Extract the [X, Y] coordinate from the center of the cell holding the provided text.  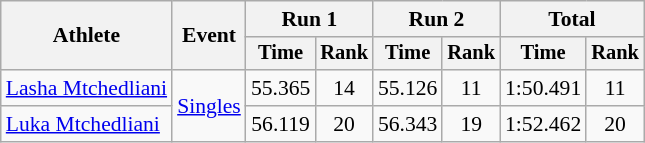
Total [572, 19]
56.119 [280, 124]
56.343 [408, 124]
19 [471, 124]
Run 1 [310, 19]
Run 2 [436, 19]
55.126 [408, 88]
Event [209, 36]
Singles [209, 106]
Lasha Mtchedliani [86, 88]
1:52.462 [543, 124]
14 [344, 88]
Athlete [86, 36]
1:50.491 [543, 88]
Luka Mtchedliani [86, 124]
55.365 [280, 88]
